For the text-containing cell, return its midpoint in (x, y) coordinate format. 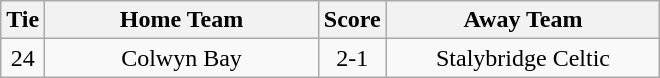
24 (23, 58)
Score (352, 20)
Stalybridge Celtic (523, 58)
Home Team (182, 20)
2-1 (352, 58)
Colwyn Bay (182, 58)
Away Team (523, 20)
Tie (23, 20)
